For the text-containing cell, return its midpoint in (X, Y) coordinate format. 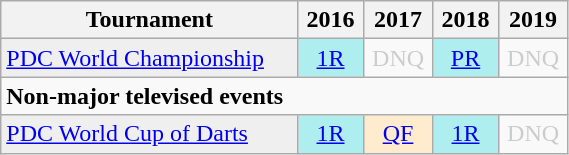
Tournament (150, 20)
Non-major televised events (284, 96)
2019 (533, 20)
2016 (330, 20)
2018 (466, 20)
2017 (398, 20)
PR (466, 58)
QF (398, 134)
PDC World Championship (150, 58)
PDC World Cup of Darts (150, 134)
